Search for the cell housing the specified text and yield its [x, y] center coordinate. 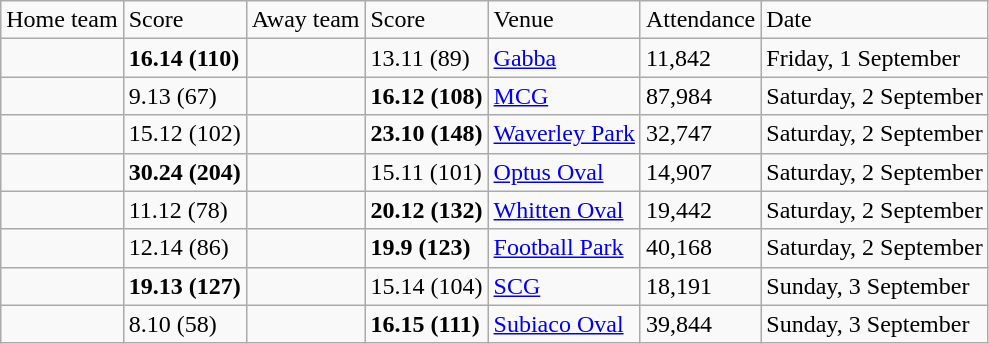
Home team [62, 20]
15.11 (101) [426, 172]
16.12 (108) [426, 96]
8.10 (58) [184, 324]
MCG [564, 96]
11,842 [700, 58]
12.14 (86) [184, 248]
Attendance [700, 20]
39,844 [700, 324]
Away team [306, 20]
14,907 [700, 172]
16.15 (111) [426, 324]
15.14 (104) [426, 286]
18,191 [700, 286]
9.13 (67) [184, 96]
23.10 (148) [426, 134]
19.9 (123) [426, 248]
13.11 (89) [426, 58]
15.12 (102) [184, 134]
32,747 [700, 134]
30.24 (204) [184, 172]
Gabba [564, 58]
20.12 (132) [426, 210]
Venue [564, 20]
Date [874, 20]
Friday, 1 September [874, 58]
Whitten Oval [564, 210]
19.13 (127) [184, 286]
40,168 [700, 248]
16.14 (110) [184, 58]
SCG [564, 286]
19,442 [700, 210]
11.12 (78) [184, 210]
Subiaco Oval [564, 324]
Waverley Park [564, 134]
Football Park [564, 248]
Optus Oval [564, 172]
87,984 [700, 96]
